For the text-containing cell, return its midpoint in [x, y] coordinate format. 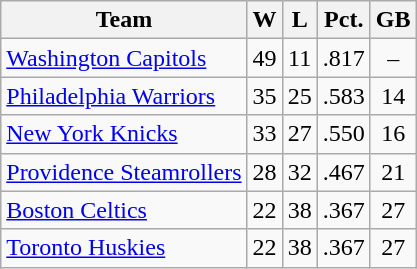
25 [300, 96]
49 [264, 58]
28 [264, 172]
GB [393, 20]
35 [264, 96]
11 [300, 58]
33 [264, 134]
.817 [344, 58]
Boston Celtics [124, 210]
– [393, 58]
Toronto Huskies [124, 248]
21 [393, 172]
Washington Capitols [124, 58]
16 [393, 134]
.467 [344, 172]
W [264, 20]
Philadelphia Warriors [124, 96]
14 [393, 96]
Pct. [344, 20]
32 [300, 172]
Team [124, 20]
.583 [344, 96]
New York Knicks [124, 134]
Providence Steamrollers [124, 172]
L [300, 20]
.550 [344, 134]
